Extract the [x, y] coordinate from the center of the cell holding the provided text.  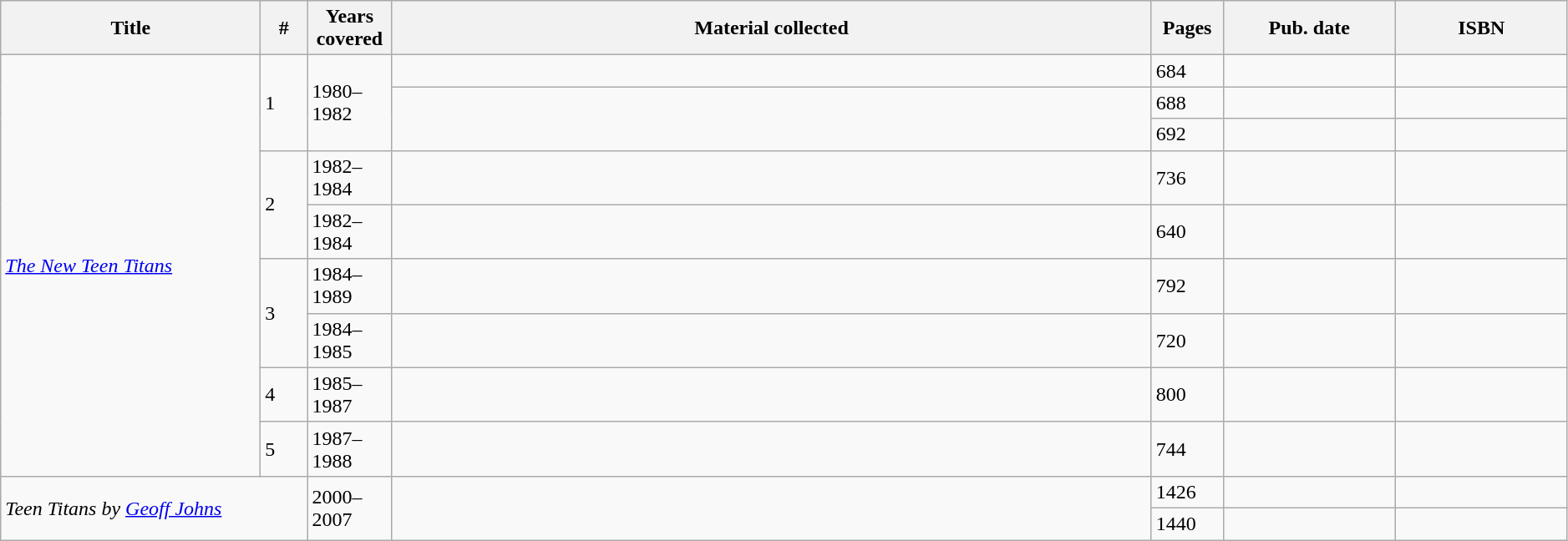
2 [284, 205]
688 [1187, 103]
ISBN [1481, 28]
The New Teen Titans [130, 265]
792 [1187, 286]
720 [1187, 341]
684 [1187, 71]
800 [1187, 394]
Years covered [349, 28]
3 [284, 313]
736 [1187, 177]
1987–1988 [349, 449]
1440 [1187, 523]
Pages [1187, 28]
Pub. date [1309, 28]
1984–1989 [349, 286]
4 [284, 394]
5 [284, 449]
2000–2007 [349, 508]
Title [130, 28]
1 [284, 103]
1980–1982 [349, 103]
1984–1985 [349, 341]
# [284, 28]
692 [1187, 134]
Teen Titans by Geoff Johns [154, 508]
1426 [1187, 492]
744 [1187, 449]
Material collected [772, 28]
640 [1187, 232]
1985–1987 [349, 394]
